Output the (x, y) coordinate of the center of the cell containing the given text.  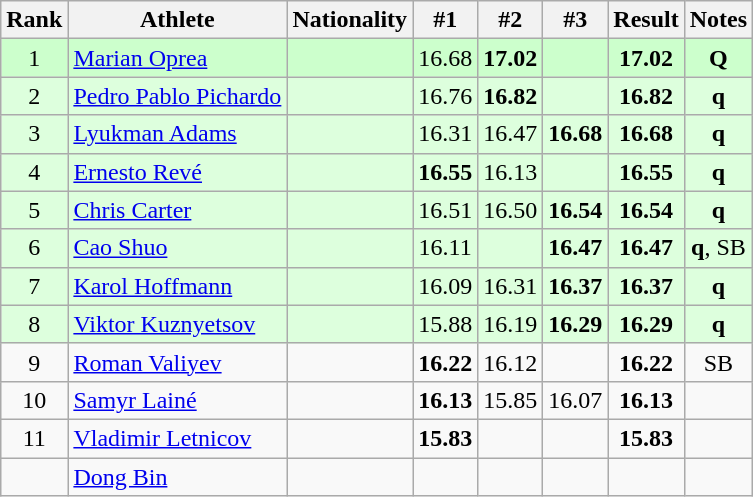
Vladimir Letnicov (178, 438)
#2 (510, 20)
4 (34, 172)
Ernesto Revé (178, 172)
16.51 (446, 210)
q, SB (718, 248)
Lyukman Adams (178, 134)
Karol Hoffmann (178, 286)
SB (718, 362)
#1 (446, 20)
2 (34, 96)
Samyr Lainé (178, 400)
16.12 (510, 362)
Q (718, 58)
Athlete (178, 20)
1 (34, 58)
16.19 (510, 324)
8 (34, 324)
5 (34, 210)
6 (34, 248)
15.85 (510, 400)
Rank (34, 20)
15.88 (446, 324)
Notes (718, 20)
7 (34, 286)
16.50 (510, 210)
#3 (576, 20)
16.07 (576, 400)
Result (646, 20)
Nationality (350, 20)
16.11 (446, 248)
16.09 (446, 286)
Roman Valiyev (178, 362)
Dong Bin (178, 477)
11 (34, 438)
10 (34, 400)
Cao Shuo (178, 248)
Viktor Kuznyetsov (178, 324)
Pedro Pablo Pichardo (178, 96)
16.76 (446, 96)
Chris Carter (178, 210)
9 (34, 362)
Marian Oprea (178, 58)
3 (34, 134)
